From the cell containing the given text, extract its center point as [x, y] coordinate. 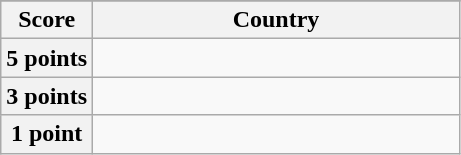
5 points [47, 58]
3 points [47, 96]
Score [47, 20]
Country [276, 20]
1 point [47, 134]
